Identify which cell holds the provided text, then report its (X, Y) central coordinate. 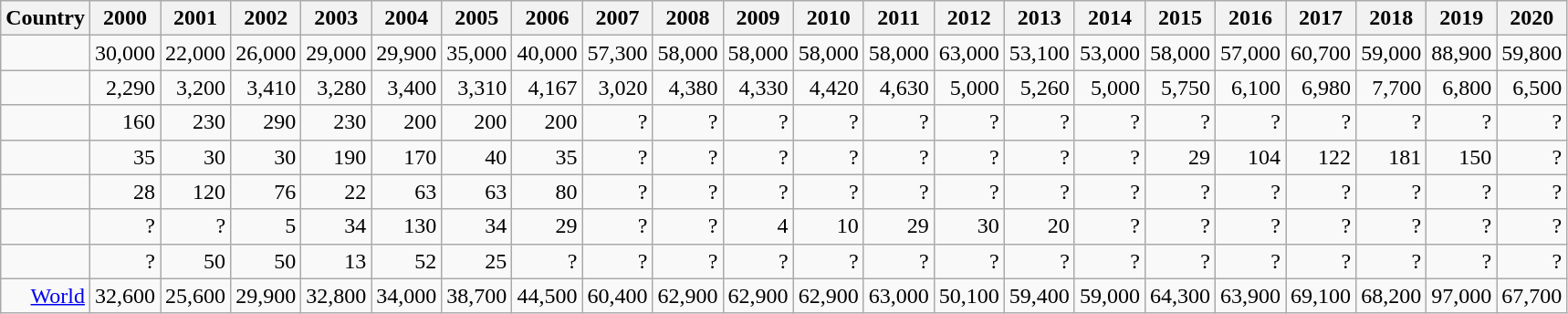
2013 (1039, 18)
120 (195, 192)
2000 (124, 18)
59,800 (1531, 53)
6,800 (1462, 88)
60,400 (617, 296)
10 (829, 226)
3,310 (476, 88)
2017 (1322, 18)
57,300 (617, 53)
50,100 (969, 296)
67,700 (1531, 296)
76 (267, 192)
2014 (1110, 18)
2002 (267, 18)
3,410 (267, 88)
44,500 (548, 296)
20 (1039, 226)
5,260 (1039, 88)
59,400 (1039, 296)
29,000 (336, 53)
5,750 (1179, 88)
190 (336, 157)
4,420 (829, 88)
2010 (829, 18)
2018 (1391, 18)
160 (124, 122)
7,700 (1391, 88)
53,100 (1039, 53)
6,500 (1531, 88)
World (46, 296)
150 (1462, 157)
97,000 (1462, 296)
26,000 (267, 53)
80 (548, 192)
22 (336, 192)
22,000 (195, 53)
2007 (617, 18)
60,700 (1322, 53)
38,700 (476, 296)
2004 (407, 18)
53,000 (1110, 53)
3,200 (195, 88)
2015 (1179, 18)
122 (1322, 157)
3,280 (336, 88)
32,600 (124, 296)
30,000 (124, 53)
25,600 (195, 296)
64,300 (1179, 296)
130 (407, 226)
170 (407, 157)
68,200 (1391, 296)
3,020 (617, 88)
4,380 (688, 88)
28 (124, 192)
Country (46, 18)
3,400 (407, 88)
2016 (1250, 18)
4,630 (898, 88)
5 (267, 226)
2011 (898, 18)
2001 (195, 18)
2008 (688, 18)
2006 (548, 18)
6,100 (1250, 88)
4,167 (548, 88)
40,000 (548, 53)
57,000 (1250, 53)
2009 (758, 18)
104 (1250, 157)
2019 (1462, 18)
25 (476, 261)
6,980 (1322, 88)
2020 (1531, 18)
2003 (336, 18)
69,100 (1322, 296)
32,800 (336, 296)
4,330 (758, 88)
52 (407, 261)
63,900 (1250, 296)
181 (1391, 157)
40 (476, 157)
88,900 (1462, 53)
2005 (476, 18)
4 (758, 226)
35,000 (476, 53)
290 (267, 122)
34,000 (407, 296)
2,290 (124, 88)
2012 (969, 18)
13 (336, 261)
